Identify which cell holds the provided text, then report its (x, y) central coordinate. 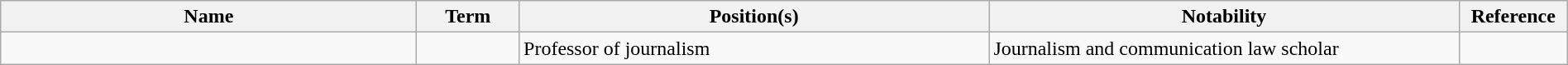
Position(s) (754, 17)
Journalism and communication law scholar (1224, 48)
Term (468, 17)
Reference (1513, 17)
Notability (1224, 17)
Professor of journalism (754, 48)
Name (208, 17)
